Determine the [x, y] coordinate at the center of the cell enclosing the given text.  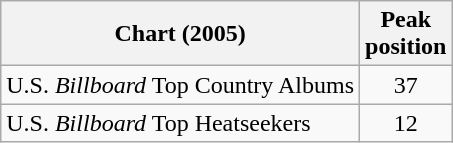
12 [406, 123]
U.S. Billboard Top Country Albums [180, 85]
Peakposition [406, 34]
U.S. Billboard Top Heatseekers [180, 123]
37 [406, 85]
Chart (2005) [180, 34]
